Identify which cell holds the provided text, then report its (X, Y) central coordinate. 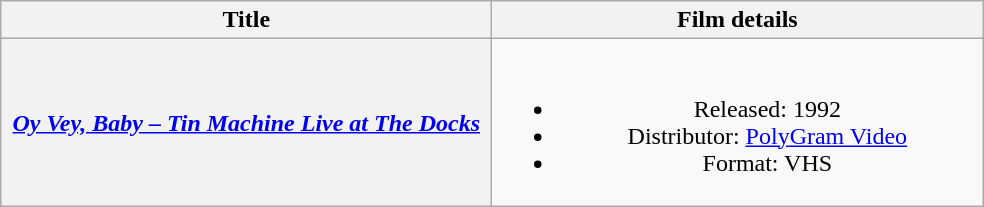
Released: 1992Distributor: PolyGram VideoFormat: VHS (738, 122)
Title (246, 20)
Oy Vey, Baby – Tin Machine Live at The Docks (246, 122)
Film details (738, 20)
